Identify which cell holds the provided text, then report its (x, y) central coordinate. 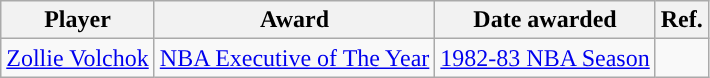
NBA Executive of The Year (294, 58)
Zollie Volchok (78, 58)
Ref. (682, 20)
Award (294, 20)
Date awarded (545, 20)
1982-83 NBA Season (545, 58)
Player (78, 20)
